Find where the given text appears and provide that cell's center as [X, Y] coordinate. 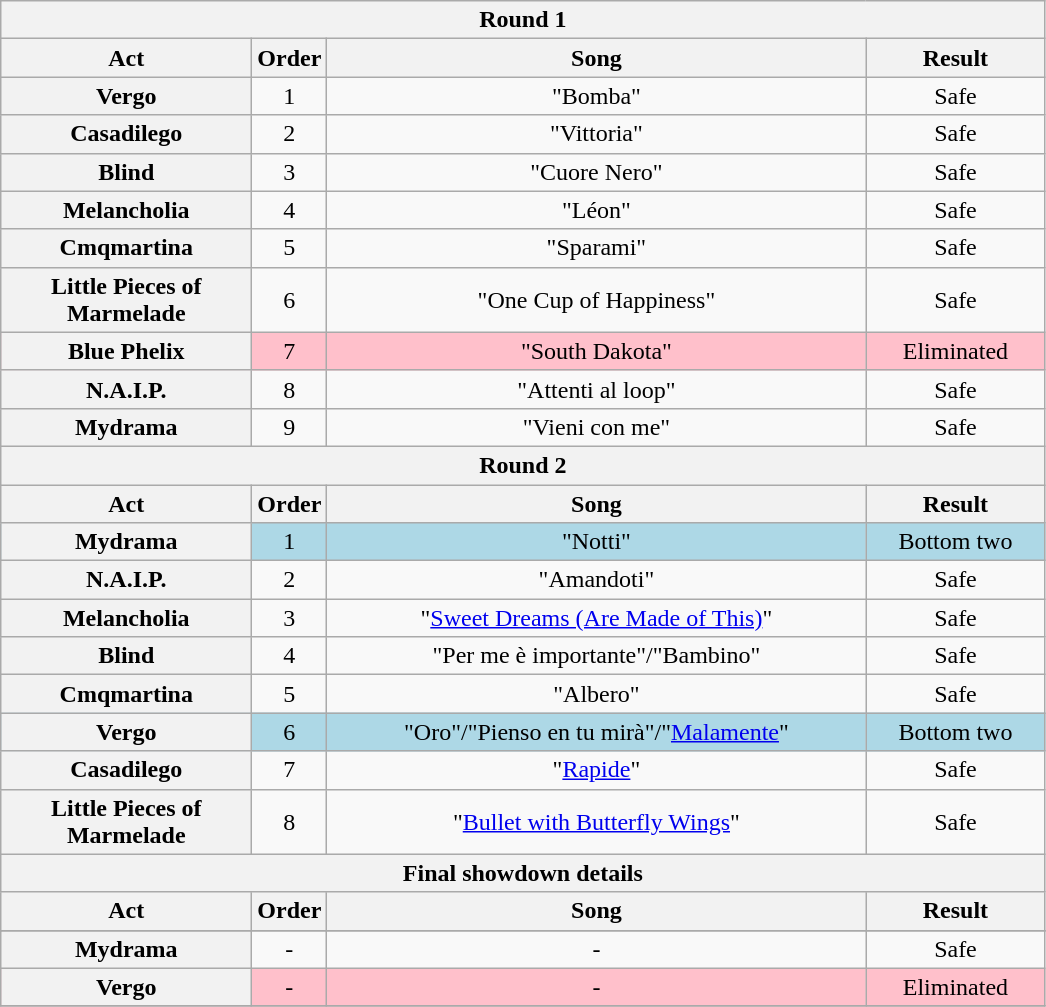
"Vieni con me" [596, 427]
"Per me è importante"/"Bambino" [596, 656]
"Bullet with Butterfly Wings" [596, 822]
"Albero" [596, 694]
"South Dakota" [596, 351]
"Attenti al loop" [596, 389]
9 [290, 427]
Blue Phelix [126, 351]
"Rapide" [596, 770]
Round 2 [523, 465]
"Sparami" [596, 248]
"Vittoria" [596, 134]
Round 1 [523, 20]
"Amandoti" [596, 580]
"Léon" [596, 210]
Final showdown details [523, 873]
"Bomba" [596, 96]
"Sweet Dreams (Are Made of This)" [596, 618]
"One Cup of Happiness" [596, 300]
"Oro"/"Pienso en tu mirà"/"Malamente" [596, 732]
"Notti" [596, 542]
"Cuore Nero" [596, 172]
